Provide the [X, Y] coordinate of the cell's center where the given text is located.  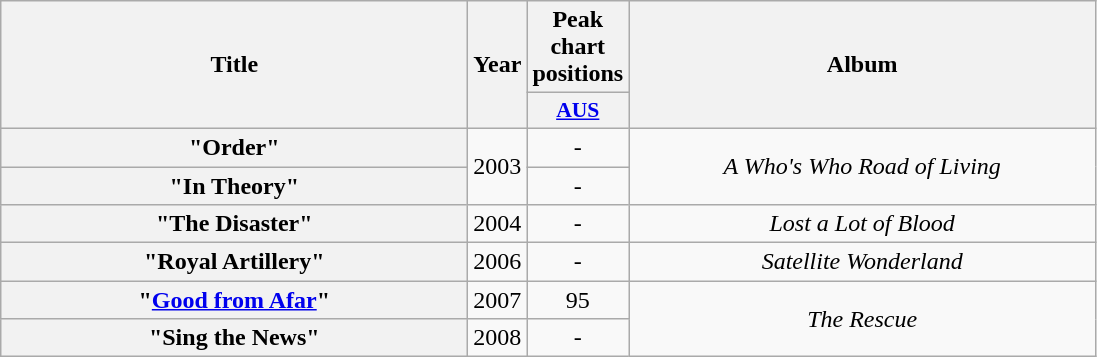
Album [862, 65]
"Royal Artillery" [234, 262]
AUS [578, 111]
"In Theory" [234, 185]
2007 [498, 300]
2004 [498, 224]
Title [234, 65]
"Order" [234, 147]
A Who's Who Road of Living [862, 166]
2008 [498, 338]
"The Disaster" [234, 224]
The Rescue [862, 319]
Peak chart positions [578, 47]
2006 [498, 262]
"Good from Afar" [234, 300]
Year [498, 65]
Lost a Lot of Blood [862, 224]
Satellite Wonderland [862, 262]
95 [578, 300]
"Sing the News" [234, 338]
2003 [498, 166]
